Determine the (X, Y) coordinate at the center of the cell enclosing the given text.  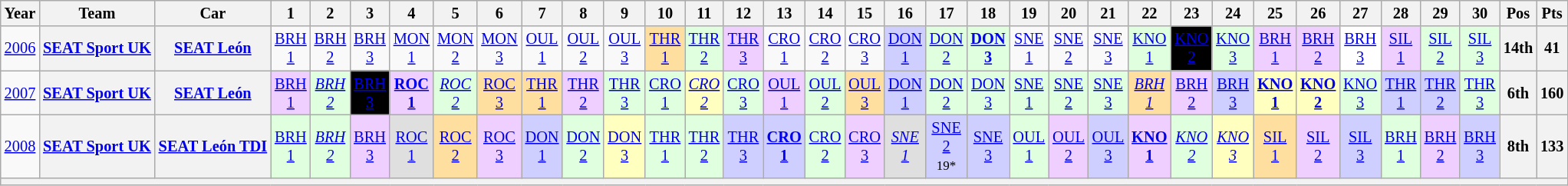
Pos (1518, 13)
14th (1518, 48)
13 (784, 13)
3 (370, 13)
2006 (20, 48)
11 (704, 13)
2008 (20, 146)
6th (1518, 93)
1 (291, 13)
Pts (1552, 13)
8th (1518, 146)
Year (20, 13)
15 (865, 13)
30 (1480, 13)
14 (825, 13)
21 (1108, 13)
23 (1191, 13)
160 (1552, 93)
SEAT León TDI (213, 146)
17 (947, 13)
5 (456, 13)
22 (1149, 13)
24 (1233, 13)
18 (988, 13)
29 (1441, 13)
27 (1360, 13)
2 (331, 13)
28 (1401, 13)
10 (665, 13)
19 (1029, 13)
25 (1275, 13)
26 (1318, 13)
41 (1552, 48)
4 (411, 13)
Team (97, 13)
16 (905, 13)
MON2 (456, 48)
6 (499, 13)
8 (583, 13)
MON1 (411, 48)
7 (542, 13)
Car (213, 13)
SNE219* (947, 146)
MON3 (499, 48)
2007 (20, 93)
9 (624, 13)
12 (743, 13)
20 (1069, 13)
133 (1552, 146)
